Detect which cell encompasses the target text, then output its (X, Y) center coordinate. 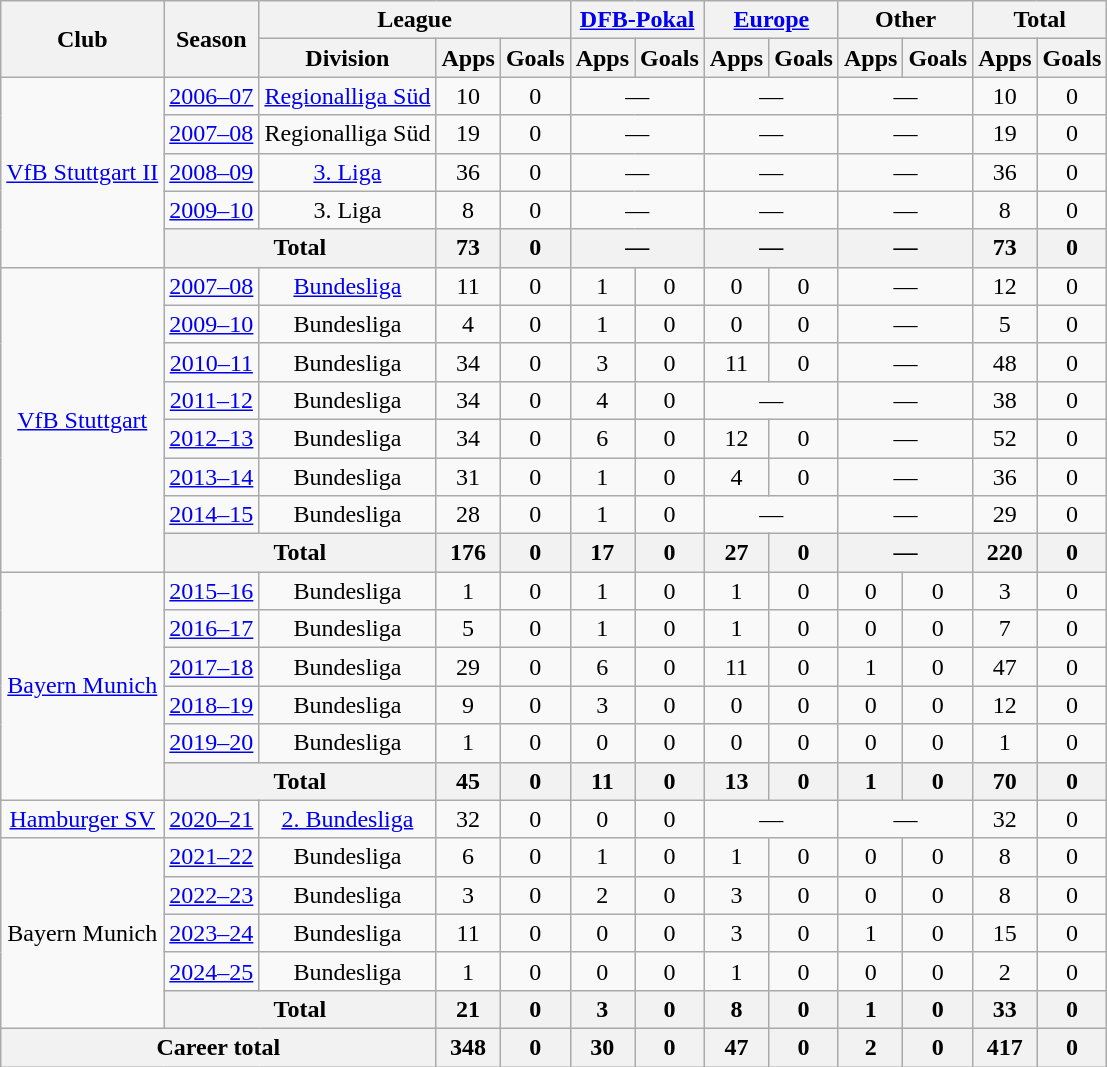
Hamburger SV (82, 819)
9 (468, 705)
27 (736, 553)
2015–16 (212, 591)
17 (602, 553)
Other (905, 20)
2017–18 (212, 667)
7 (1005, 629)
2014–15 (212, 515)
417 (1005, 1047)
38 (1005, 400)
2024–25 (212, 971)
28 (468, 515)
52 (1005, 438)
13 (736, 781)
2019–20 (212, 743)
League (414, 20)
176 (468, 553)
Club (82, 39)
2008–09 (212, 172)
2011–12 (212, 400)
2022–23 (212, 895)
33 (1005, 1009)
Career total (218, 1047)
VfB Stuttgart (82, 419)
DFB-Pokal (637, 20)
70 (1005, 781)
2010–11 (212, 362)
2012–13 (212, 438)
2013–14 (212, 477)
2018–19 (212, 705)
2020–21 (212, 819)
30 (602, 1047)
48 (1005, 362)
Division (348, 58)
VfB Stuttgart II (82, 172)
2021–22 (212, 857)
220 (1005, 553)
2023–24 (212, 933)
Season (212, 39)
45 (468, 781)
15 (1005, 933)
21 (468, 1009)
348 (468, 1047)
2. Bundesliga (348, 819)
31 (468, 477)
2006–07 (212, 96)
2016–17 (212, 629)
Europe (771, 20)
